Scan for the cell matching the given text and deliver its (x, y) coordinate at center. 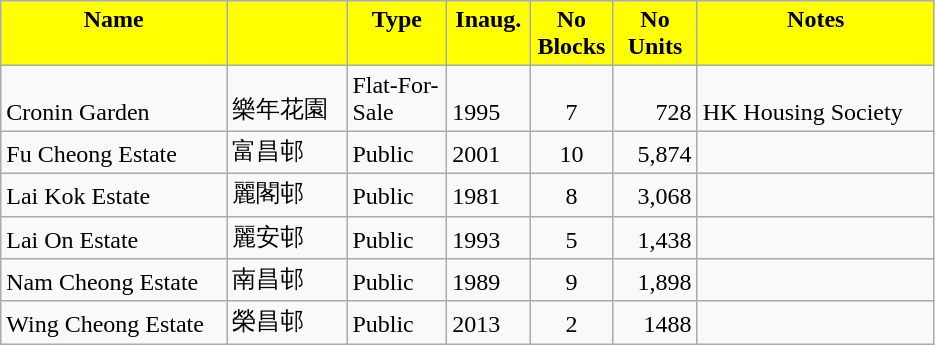
728 (655, 98)
3,068 (655, 194)
Nam Cheong Estate (114, 280)
Lai Kok Estate (114, 194)
7 (572, 98)
Flat-For-Sale (397, 98)
Wing Cheong Estate (114, 322)
2001 (488, 152)
麗安邨 (287, 238)
1488 (655, 322)
Type (397, 34)
Inaug. (488, 34)
9 (572, 280)
2013 (488, 322)
樂年花園 (287, 98)
麗閣邨 (287, 194)
1995 (488, 98)
Lai On Estate (114, 238)
Notes (816, 34)
10 (572, 152)
南昌邨 (287, 280)
8 (572, 194)
1,438 (655, 238)
HK Housing Society (816, 98)
Cronin Garden (114, 98)
2 (572, 322)
Fu Cheong Estate (114, 152)
1981 (488, 194)
1989 (488, 280)
1993 (488, 238)
1,898 (655, 280)
No Units (655, 34)
No Blocks (572, 34)
5 (572, 238)
5,874 (655, 152)
榮昌邨 (287, 322)
富昌邨 (287, 152)
Name (114, 34)
